Search for the cell housing the specified text and yield its [X, Y] center coordinate. 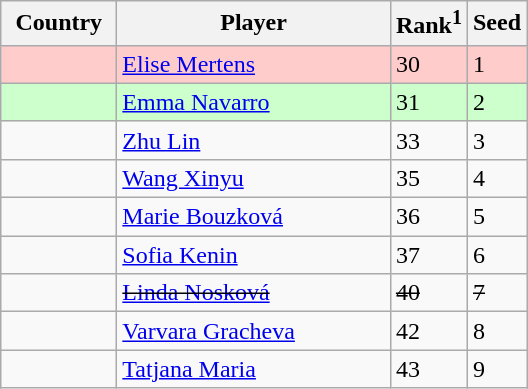
Rank1 [428, 24]
5 [496, 217]
Player [254, 24]
Wang Xinyu [254, 178]
35 [428, 178]
6 [496, 255]
37 [428, 255]
Emma Navarro [254, 102]
8 [496, 331]
30 [428, 64]
Linda Nosková [254, 293]
Zhu Lin [254, 140]
36 [428, 217]
Marie Bouzková [254, 217]
40 [428, 293]
1 [496, 64]
Seed [496, 24]
Sofia Kenin [254, 255]
43 [428, 369]
33 [428, 140]
Tatjana Maria [254, 369]
3 [496, 140]
Elise Mertens [254, 64]
Country [59, 24]
Varvara Gracheva [254, 331]
9 [496, 369]
4 [496, 178]
7 [496, 293]
2 [496, 102]
31 [428, 102]
42 [428, 331]
